Output the [x, y] coordinate of the center of the cell containing the given text.  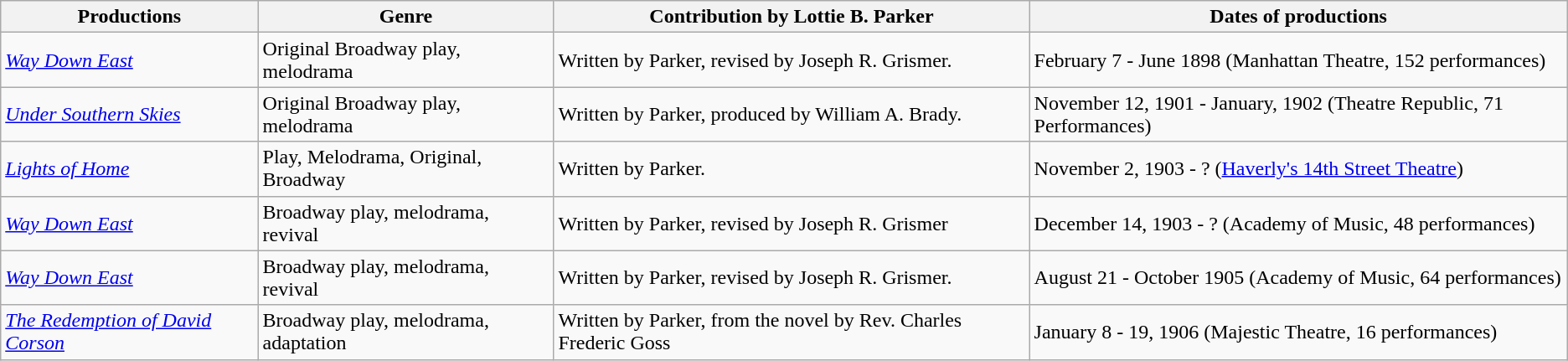
Written by Parker, from the novel by Rev. Charles Frederic Goss [792, 332]
Written by Parker, produced by William A. Brady. [792, 114]
Written by Parker, revised by Joseph R. Grismer [792, 223]
Genre [405, 17]
January 8 - 19, 1906 (Majestic Theatre, 16 performances) [1298, 332]
Dates of productions [1298, 17]
Under Southern Skies [129, 114]
Lights of Home [129, 169]
Broadway play, melodrama, adaptation [405, 332]
Written by Parker. [792, 169]
Play, Melodrama, Original, Broadway [405, 169]
November 12, 1901 - January, 1902 (Theatre Republic, 71 Performances) [1298, 114]
December 14, 1903 - ? (Academy of Music, 48 performances) [1298, 223]
Contribution by Lottie B. Parker [792, 17]
August 21 - October 1905 (Academy of Music, 64 performances) [1298, 278]
The Redemption of David Corson [129, 332]
November 2, 1903 - ? (Haverly's 14th Street Theatre) [1298, 169]
Productions [129, 17]
February 7 - June 1898 (Manhattan Theatre, 152 performances) [1298, 60]
